Return [x, y] of the center of cell containing provided text 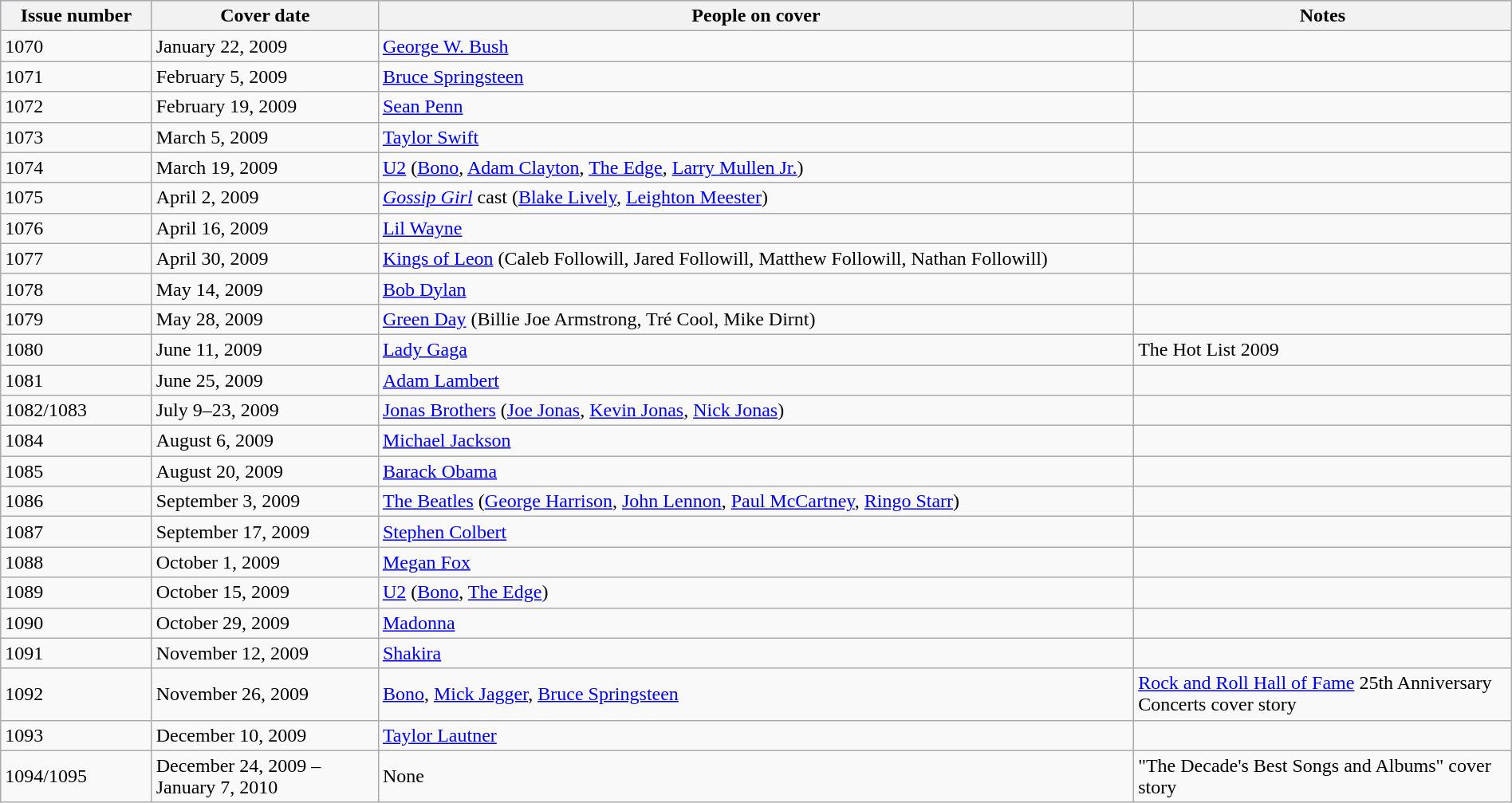
January 22, 2009 [265, 46]
Taylor Lautner [756, 735]
The Beatles (George Harrison, John Lennon, Paul McCartney, Ringo Starr) [756, 502]
October 29, 2009 [265, 623]
November 26, 2009 [265, 694]
May 14, 2009 [265, 289]
Notes [1323, 16]
The Hot List 2009 [1323, 349]
April 30, 2009 [265, 258]
U2 (Bono, Adam Clayton, The Edge, Larry Mullen Jr.) [756, 167]
1074 [77, 167]
1080 [77, 349]
1075 [77, 198]
1093 [77, 735]
Lil Wayne [756, 228]
December 24, 2009 – January 7, 2010 [265, 777]
Barack Obama [756, 471]
1091 [77, 653]
Taylor Swift [756, 137]
George W. Bush [756, 46]
Kings of Leon (Caleb Followill, Jared Followill, Matthew Followill, Nathan Followill) [756, 258]
Green Day (Billie Joe Armstrong, Tré Cool, Mike Dirnt) [756, 319]
September 17, 2009 [265, 532]
Issue number [77, 16]
1073 [77, 137]
1085 [77, 471]
March 5, 2009 [265, 137]
Madonna [756, 623]
February 19, 2009 [265, 107]
U2 (Bono, The Edge) [756, 592]
May 28, 2009 [265, 319]
1071 [77, 77]
Sean Penn [756, 107]
June 25, 2009 [265, 380]
Shakira [756, 653]
April 16, 2009 [265, 228]
1081 [77, 380]
Michael Jackson [756, 441]
Cover date [265, 16]
1088 [77, 562]
Stephen Colbert [756, 532]
Gossip Girl cast (Blake Lively, Leighton Meester) [756, 198]
Adam Lambert [756, 380]
July 9–23, 2009 [265, 411]
"The Decade's Best Songs and Albums" cover story [1323, 777]
1087 [77, 532]
Jonas Brothers (Joe Jonas, Kevin Jonas, Nick Jonas) [756, 411]
1078 [77, 289]
August 20, 2009 [265, 471]
October 15, 2009 [265, 592]
March 19, 2009 [265, 167]
1072 [77, 107]
1082/1083 [77, 411]
1092 [77, 694]
Bono, Mick Jagger, Bruce Springsteen [756, 694]
February 5, 2009 [265, 77]
Bruce Springsteen [756, 77]
Lady Gaga [756, 349]
1084 [77, 441]
People on cover [756, 16]
None [756, 777]
November 12, 2009 [265, 653]
1070 [77, 46]
Rock and Roll Hall of Fame 25th Anniversary Concerts cover story [1323, 694]
Bob Dylan [756, 289]
April 2, 2009 [265, 198]
1094/1095 [77, 777]
October 1, 2009 [265, 562]
Megan Fox [756, 562]
December 10, 2009 [265, 735]
1086 [77, 502]
August 6, 2009 [265, 441]
1076 [77, 228]
1089 [77, 592]
1090 [77, 623]
1077 [77, 258]
June 11, 2009 [265, 349]
1079 [77, 319]
September 3, 2009 [265, 502]
